Find where the given text appears and provide that cell's center as [X, Y] coordinate. 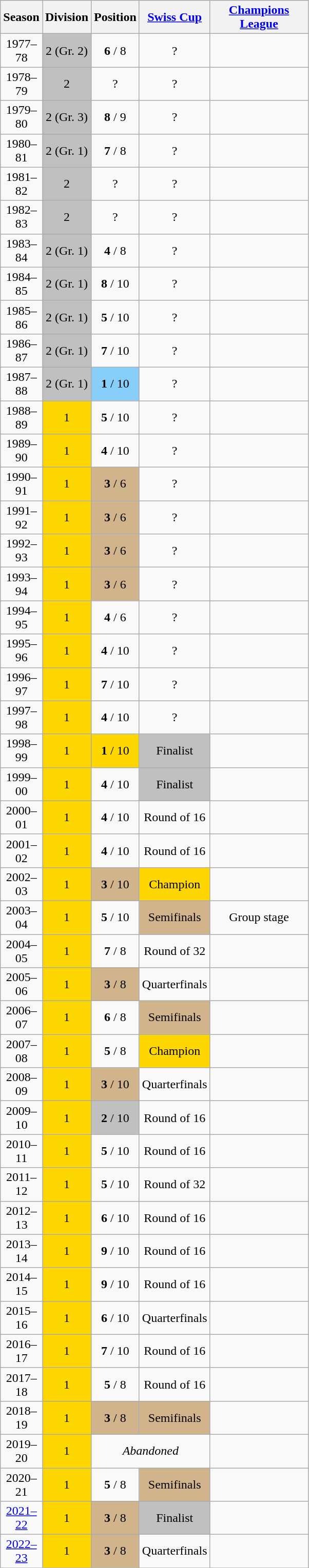
1984–85 [22, 284]
1980–81 [22, 151]
2002–03 [22, 884]
2014–15 [22, 1285]
2015–16 [22, 1317]
2018–19 [22, 1418]
1995–96 [22, 651]
2021–22 [22, 1518]
Season [22, 17]
2003–04 [22, 918]
2008–09 [22, 1085]
4 / 8 [115, 250]
2013–14 [22, 1251]
Division [67, 17]
8 / 9 [115, 117]
1997–98 [22, 718]
1996–97 [22, 684]
2009–10 [22, 1117]
2006–07 [22, 1018]
1991–92 [22, 518]
1978–79 [22, 84]
4 / 6 [115, 617]
2004–05 [22, 950]
1985–86 [22, 317]
2012–13 [22, 1218]
1999–00 [22, 784]
2020–21 [22, 1484]
1981–82 [22, 184]
1988–89 [22, 417]
2000–01 [22, 817]
2001–02 [22, 851]
2005–06 [22, 984]
2019–20 [22, 1451]
1992–93 [22, 551]
1989–90 [22, 451]
1977–78 [22, 50]
1993–94 [22, 584]
1994–95 [22, 617]
2 (Gr. 2) [67, 50]
2007–08 [22, 1051]
1998–99 [22, 750]
2016–17 [22, 1351]
2010–11 [22, 1151]
2 / 10 [115, 1117]
Swiss Cup [175, 17]
2 (Gr. 3) [67, 117]
Group stage [259, 918]
2022–23 [22, 1551]
1979–80 [22, 117]
2011–12 [22, 1184]
1990–91 [22, 484]
1983–84 [22, 250]
Champions League [259, 17]
1987–88 [22, 383]
1982–83 [22, 217]
8 / 10 [115, 284]
1986–87 [22, 351]
Abandoned [151, 1451]
2017–18 [22, 1384]
Position [115, 17]
